From the cell containing the given text, extract its center point as (X, Y) coordinate. 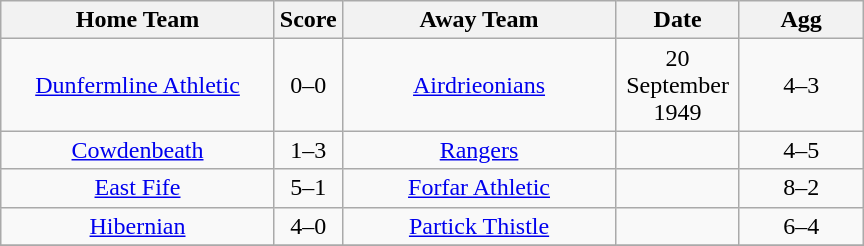
East Fife (138, 188)
8–2 (801, 188)
0–0 (308, 85)
Rangers (479, 150)
6–4 (801, 226)
Hibernian (138, 226)
Airdrieonians (479, 85)
5–1 (308, 188)
Away Team (479, 20)
4–5 (801, 150)
Home Team (138, 20)
Partick Thistle (479, 226)
Date (678, 20)
Dunfermline Athletic (138, 85)
Agg (801, 20)
4–3 (801, 85)
1–3 (308, 150)
Cowdenbeath (138, 150)
4–0 (308, 226)
20 September 1949 (678, 85)
Score (308, 20)
Forfar Athletic (479, 188)
